Search for the cell housing the specified text and yield its [X, Y] center coordinate. 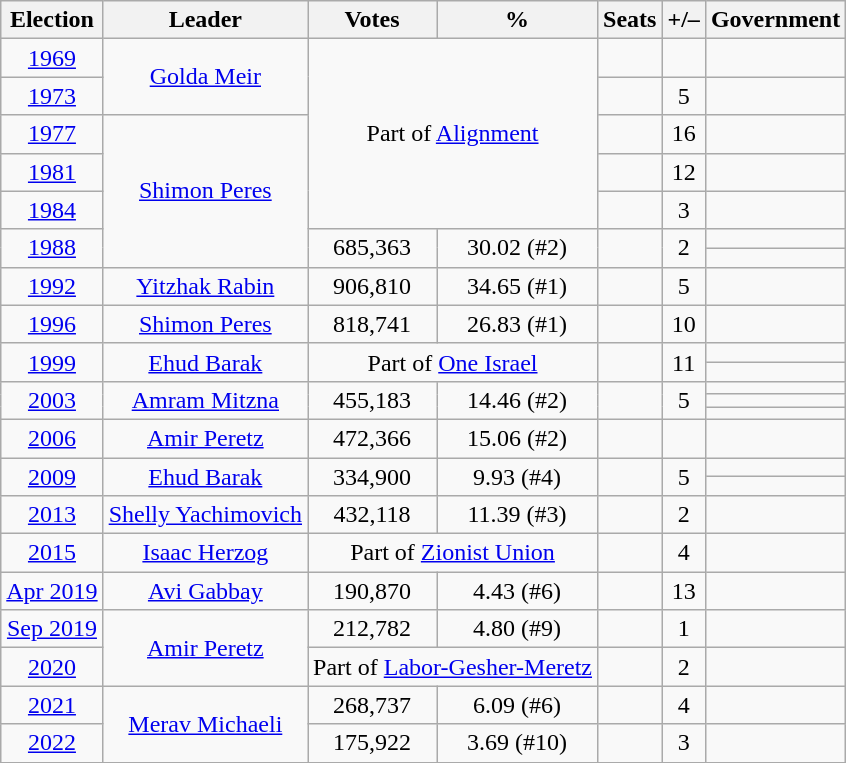
Election [52, 20]
Votes [372, 20]
Sep 2019 [52, 629]
4.80 (#9) [518, 629]
Yitzhak Rabin [205, 286]
Part of Labor-Gesher-Meretz [453, 667]
2021 [52, 705]
2022 [52, 743]
34.65 (#1) [518, 286]
2003 [52, 400]
212,782 [372, 629]
1988 [52, 248]
% [518, 20]
1996 [52, 324]
432,118 [372, 515]
Government [775, 20]
11.39 (#3) [518, 515]
2013 [52, 515]
+/– [684, 20]
Amram Mitzna [205, 400]
1992 [52, 286]
2006 [52, 438]
2015 [52, 553]
13 [684, 591]
455,183 [372, 400]
Avi Gabbay [205, 591]
26.83 (#1) [518, 324]
9.93 (#4) [518, 477]
6.09 (#6) [518, 705]
Part of One Israel [453, 362]
15.06 (#2) [518, 438]
Isaac Herzog [205, 553]
16 [684, 134]
3.69 (#10) [518, 743]
12 [684, 172]
175,922 [372, 743]
1999 [52, 362]
1969 [52, 58]
1977 [52, 134]
Part of Zionist Union [453, 553]
1973 [52, 96]
Leader [205, 20]
Golda Meir [205, 77]
1 [684, 629]
334,900 [372, 477]
685,363 [372, 248]
906,810 [372, 286]
2009 [52, 477]
4.43 (#6) [518, 591]
Seats [630, 20]
Merav Michaeli [205, 724]
Shelly Yachimovich [205, 515]
10 [684, 324]
818,741 [372, 324]
11 [684, 362]
Apr 2019 [52, 591]
1981 [52, 172]
30.02 (#2) [518, 248]
268,737 [372, 705]
1984 [52, 210]
Part of Alignment [453, 134]
190,870 [372, 591]
472,366 [372, 438]
14.46 (#2) [518, 400]
2020 [52, 667]
